Determine the [X, Y] coordinate at the center of the cell enclosing the given text.  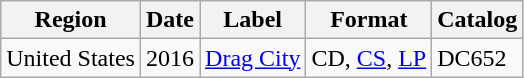
Format [369, 20]
2016 [170, 58]
Date [170, 20]
Drag City [253, 58]
United States [71, 58]
Region [71, 20]
CD, CS, LP [369, 58]
Catalog [478, 20]
Label [253, 20]
DC652 [478, 58]
